Capture the cell that displays the provided text and extract its (x, y) central coordinate. 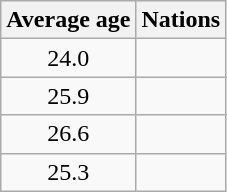
Nations (181, 20)
25.9 (68, 96)
26.6 (68, 134)
24.0 (68, 58)
25.3 (68, 172)
Average age (68, 20)
